Extract the [x, y] coordinate from the center of the cell holding the provided text.  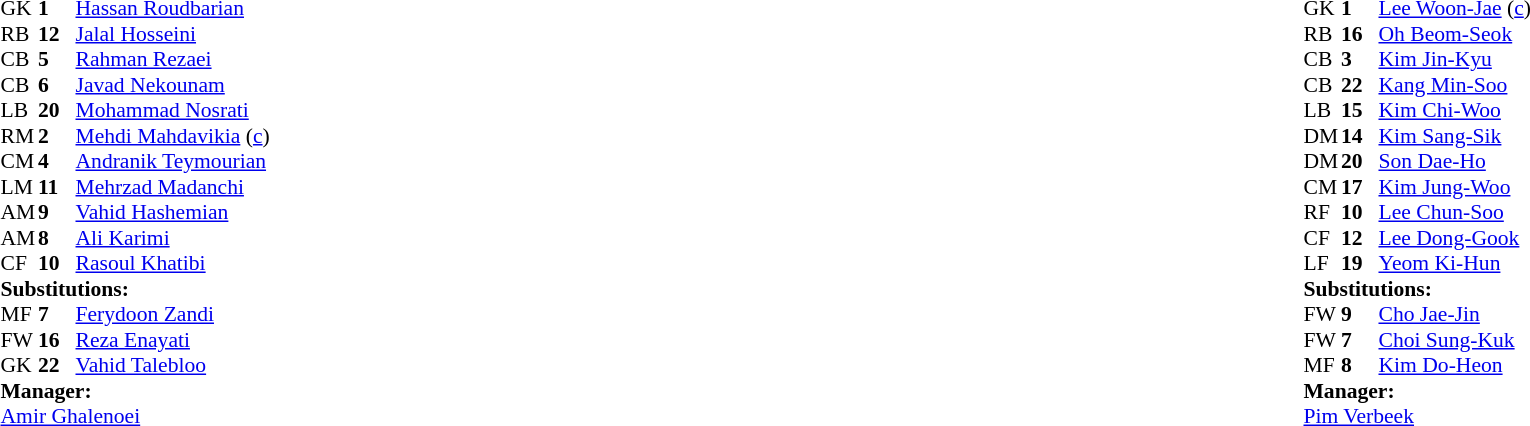
Andranik Teymourian [173, 161]
17 [1360, 187]
Substitutions: [134, 289]
GK [19, 365]
Vahid Hashemian [173, 213]
Vahid Talebloo [173, 365]
LM [19, 187]
Jalal Hosseini [173, 34]
11 [57, 187]
Rahman Rezaei [173, 59]
6 [57, 85]
Mohammad Nosrati [173, 111]
19 [1360, 263]
Javad Nekounam [173, 85]
Ferydoon Zandi [173, 315]
Reza Enayati [173, 340]
RM [19, 136]
LF [1322, 263]
Rasoul Khatibi [173, 263]
4 [57, 161]
RF [1322, 213]
15 [1360, 111]
14 [1360, 136]
2 [57, 136]
Mehdi Mahdavikia (c) [173, 136]
3 [1360, 59]
Manager: [134, 391]
5 [57, 59]
Mehrzad Madanchi [173, 187]
Ali Karimi [173, 238]
